Search for the cell housing the specified text and yield its (X, Y) center coordinate. 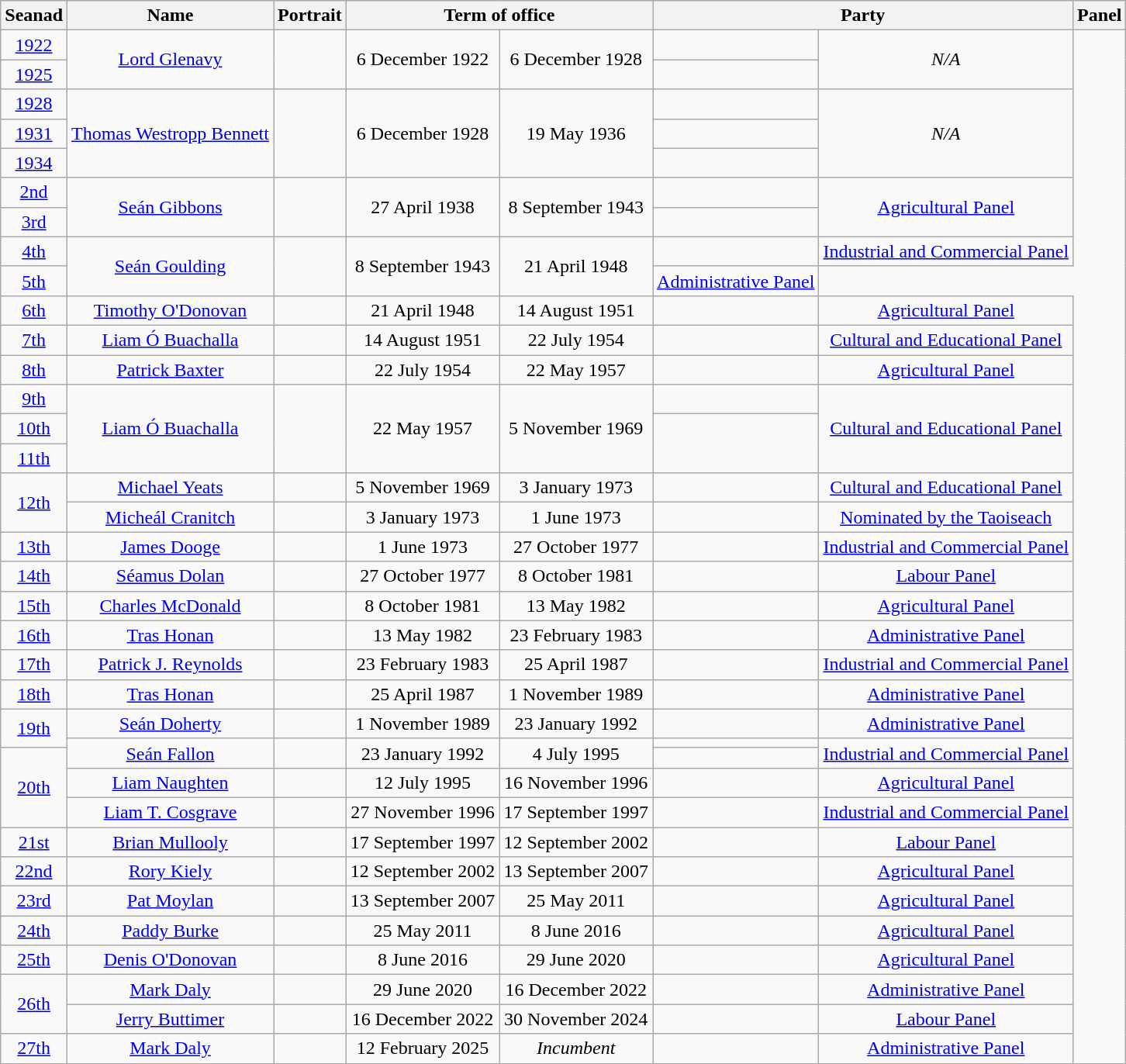
Micheál Cranitch (171, 517)
James Dooge (171, 547)
1928 (34, 104)
27th (34, 1048)
1925 (34, 74)
5th (34, 281)
9th (34, 399)
24th (34, 931)
Seán Fallon (171, 753)
Seanad (34, 16)
Brian Mullooly (171, 841)
22nd (34, 872)
Nominated by the Taoiseach (946, 517)
2nd (34, 192)
12 July 1995 (423, 782)
Seán Doherty (171, 724)
Lord Glenavy (171, 60)
13th (34, 547)
Panel (1100, 16)
16 November 1996 (576, 782)
Patrick J. Reynolds (171, 665)
Timothy O'Donovan (171, 310)
Liam Naughten (171, 782)
Jerry Buttimer (171, 1019)
Rory Kiely (171, 872)
Name (171, 16)
10th (34, 429)
Pat Moylan (171, 901)
Thomas Westropp Bennett (171, 133)
Patrick Baxter (171, 370)
6 December 1922 (423, 60)
Charles McDonald (171, 606)
Seán Gibbons (171, 207)
Party (863, 16)
11th (34, 458)
8th (34, 370)
21st (34, 841)
26th (34, 1004)
27 April 1938 (423, 207)
Michael Yeats (171, 488)
Term of office (499, 16)
1931 (34, 133)
23rd (34, 901)
Portrait (309, 16)
Liam T. Cosgrave (171, 812)
6th (34, 310)
19 May 1936 (576, 133)
15th (34, 606)
4 July 1995 (576, 753)
30 November 2024 (576, 1019)
12 February 2025 (423, 1048)
Séamus Dolan (171, 576)
1934 (34, 163)
18th (34, 694)
19th (34, 727)
4th (34, 251)
25th (34, 960)
3rd (34, 222)
Paddy Burke (171, 931)
20th (34, 786)
1922 (34, 45)
16th (34, 635)
14th (34, 576)
Denis O'Donovan (171, 960)
12th (34, 503)
Seán Goulding (171, 266)
27 November 1996 (423, 812)
17th (34, 665)
7th (34, 340)
Incumbent (576, 1048)
